For the text-containing cell, return its midpoint in (X, Y) coordinate format. 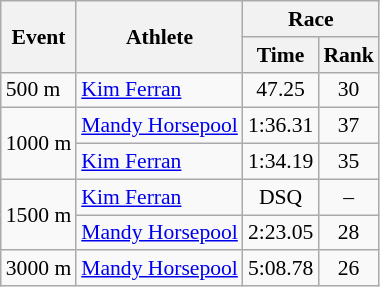
37 (348, 126)
1500 m (38, 214)
1:34.19 (280, 162)
30 (348, 90)
35 (348, 162)
3000 m (38, 269)
Race (311, 19)
2:23.05 (280, 233)
Time (280, 55)
26 (348, 269)
Event (38, 36)
28 (348, 233)
500 m (38, 90)
47.25 (280, 90)
Rank (348, 55)
Athlete (160, 36)
1000 m (38, 144)
5:08.78 (280, 269)
DSQ (280, 197)
– (348, 197)
1:36.31 (280, 126)
